Extract the [x, y] coordinate from the center of the cell holding the provided text.  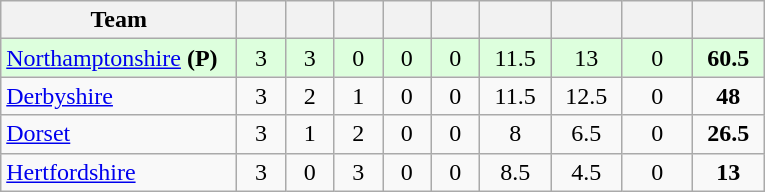
Team [119, 20]
8 [516, 134]
Dorset [119, 134]
4.5 [586, 172]
Hertfordshire [119, 172]
60.5 [728, 58]
26.5 [728, 134]
8.5 [516, 172]
Derbyshire [119, 96]
12.5 [586, 96]
Northamptonshire (P) [119, 58]
6.5 [586, 134]
48 [728, 96]
